Find where the given text appears and provide that cell's center as [X, Y] coordinate. 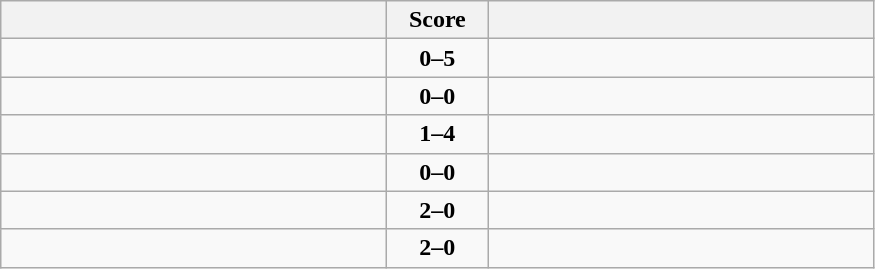
Score [438, 20]
0–5 [438, 58]
1–4 [438, 134]
